Provide the (x, y) coordinate of the cell's center where the given text is located.  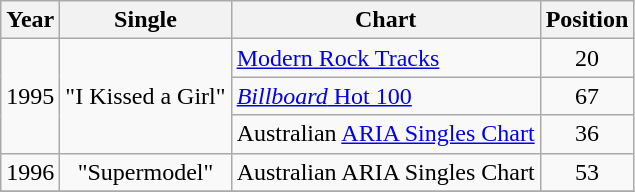
1995 (30, 96)
36 (587, 134)
Position (587, 20)
20 (587, 58)
1996 (30, 172)
"I Kissed a Girl" (146, 96)
Modern Rock Tracks (386, 58)
Billboard Hot 100 (386, 96)
Chart (386, 20)
53 (587, 172)
Year (30, 20)
67 (587, 96)
"Supermodel" (146, 172)
Single (146, 20)
